Identify which cell holds the provided text, then report its (x, y) central coordinate. 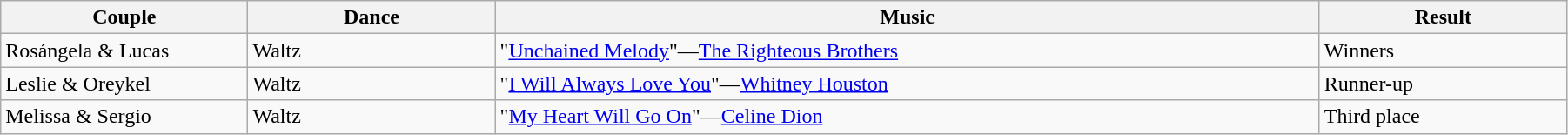
Result (1443, 17)
Third place (1443, 117)
Couple (124, 17)
Melissa & Sergio (124, 117)
Leslie & Oreykel (124, 84)
Rosángela & Lucas (124, 51)
Winners (1443, 51)
Dance (372, 17)
"Unchained Melody"—The Righteous Brothers (907, 51)
Music (907, 17)
"I Will Always Love You"—Whitney Houston (907, 84)
"My Heart Will Go On"—Celine Dion (907, 117)
Runner-up (1443, 84)
